Provide the [x, y] coordinate of the cell's center where the given text is located.  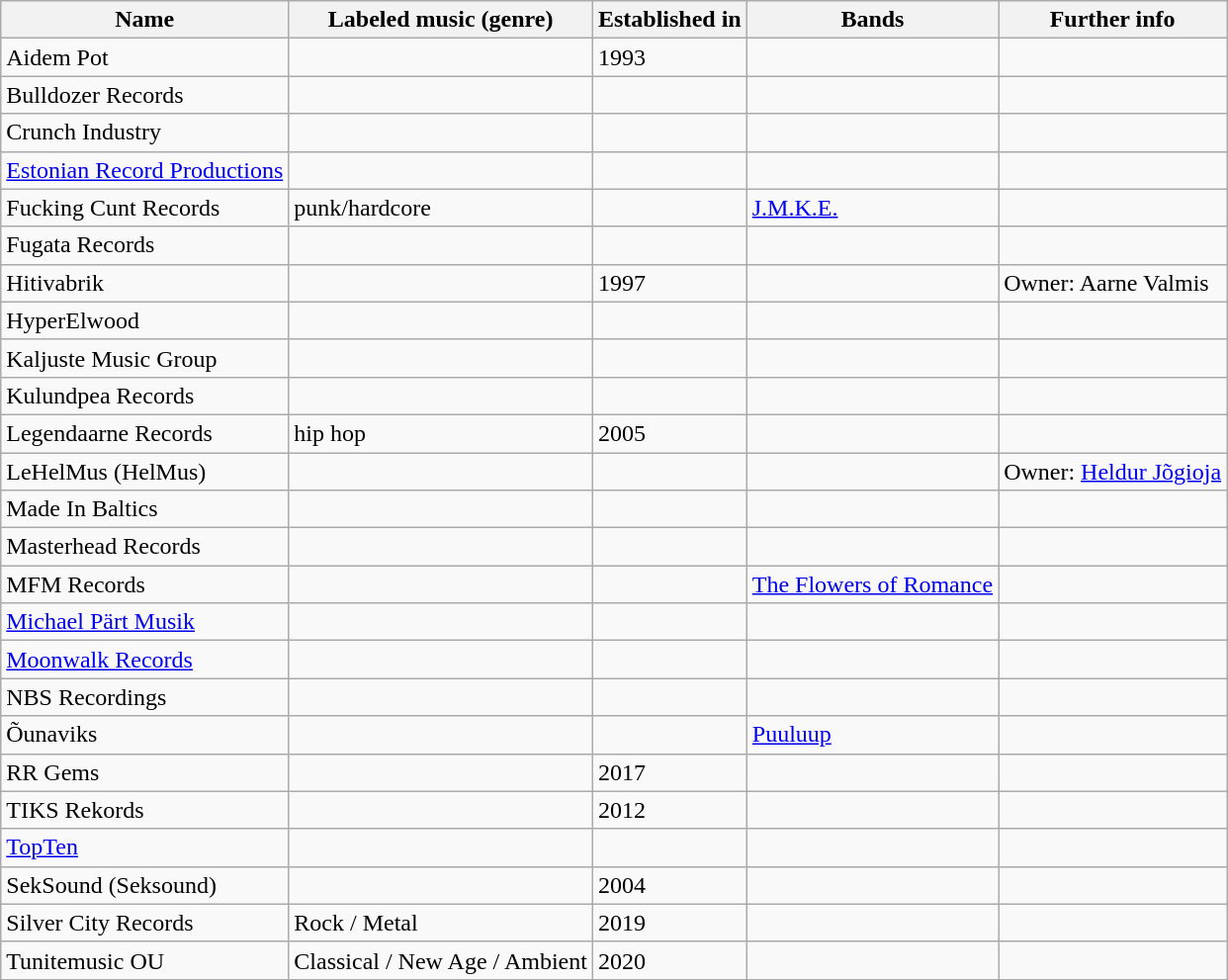
Hitivabrik [144, 283]
hip hop [441, 433]
Owner: Aarne Valmis [1113, 283]
Owner: Heldur Jõgioja [1113, 472]
2020 [669, 960]
Kaljuste Music Group [144, 358]
NBS Recordings [144, 697]
2005 [669, 433]
Crunch Industry [144, 133]
Masterhead Records [144, 547]
J.M.K.E. [872, 208]
HyperElwood [144, 320]
Õunaviks [144, 735]
Rock / Metal [441, 923]
Name [144, 20]
Bulldozer Records [144, 95]
Established in [669, 20]
TIKS Rekords [144, 810]
1997 [669, 283]
Silver City Records [144, 923]
Estonian Record Productions [144, 170]
Kulundpea Records [144, 396]
2004 [669, 885]
Made In Baltics [144, 509]
Tunitemusic OU [144, 960]
SekSound (Seksound) [144, 885]
Classical / New Age / Ambient [441, 960]
The Flowers of Romance [872, 584]
2012 [669, 810]
Labeled music (genre) [441, 20]
MFM Records [144, 584]
Michael Pärt Musik [144, 622]
TopTen [144, 847]
RR Gems [144, 772]
Fucking Cunt Records [144, 208]
Moonwalk Records [144, 660]
1993 [669, 57]
punk/hardcore [441, 208]
Aidem Pot [144, 57]
Legendaarne Records [144, 433]
Fugata Records [144, 245]
2019 [669, 923]
Bands [872, 20]
Further info [1113, 20]
2017 [669, 772]
Puuluup [872, 735]
LeHelMus (HelMus) [144, 472]
